Search for the cell housing the specified text and yield its (x, y) center coordinate. 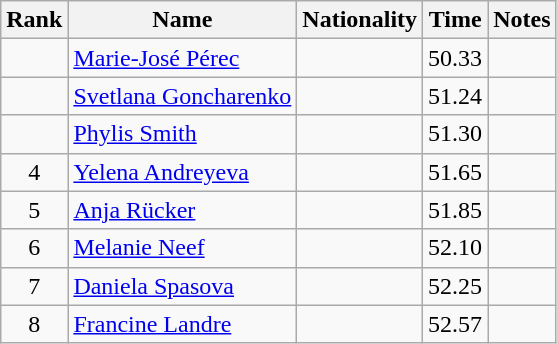
8 (34, 324)
Rank (34, 20)
Melanie Neef (182, 248)
Daniela Spasova (182, 286)
50.33 (456, 58)
51.65 (456, 172)
Svetlana Goncharenko (182, 96)
Notes (522, 20)
52.57 (456, 324)
Marie-José Pérec (182, 58)
51.85 (456, 210)
Yelena Andreyeva (182, 172)
4 (34, 172)
5 (34, 210)
Time (456, 20)
Name (182, 20)
Phylis Smith (182, 134)
6 (34, 248)
51.30 (456, 134)
Francine Landre (182, 324)
Anja Rücker (182, 210)
Nationality (360, 20)
52.25 (456, 286)
52.10 (456, 248)
7 (34, 286)
51.24 (456, 96)
